Scan for the cell matching the given text and deliver its (x, y) coordinate at center. 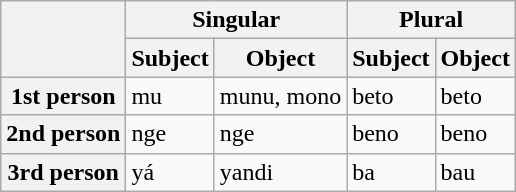
1st person (64, 96)
3rd person (64, 172)
mu (170, 96)
munu, mono (280, 96)
Plural (432, 20)
ba (391, 172)
yandi (280, 172)
yá (170, 172)
2nd person (64, 134)
bau (475, 172)
Singular (236, 20)
